Identify which cell holds the provided text, then report its (x, y) central coordinate. 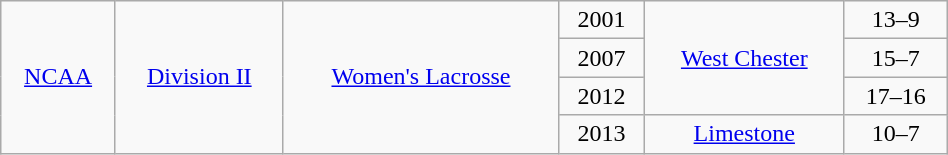
2001 (602, 20)
Limestone (744, 134)
NCAA (58, 77)
17–16 (896, 96)
2013 (602, 134)
2007 (602, 58)
15–7 (896, 58)
Women's Lacrosse (421, 77)
10–7 (896, 134)
2012 (602, 96)
13–9 (896, 20)
Division II (199, 77)
West Chester (744, 58)
